Determine the (X, Y) coordinate at the center of the cell enclosing the given text.  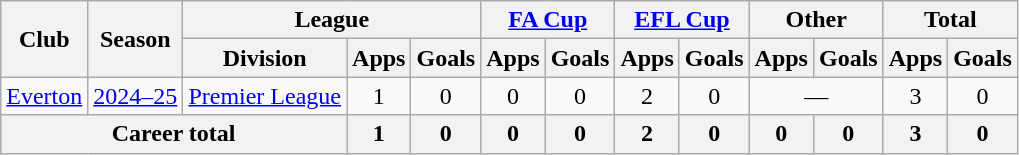
FA Cup (548, 20)
Season (136, 39)
2024–25 (136, 96)
Premier League (265, 96)
Everton (44, 96)
Division (265, 58)
Career total (174, 134)
League (332, 20)
EFL Cup (682, 20)
Total (950, 20)
Other (816, 20)
— (816, 96)
Club (44, 39)
